From the cell containing the given text, extract its center point as (X, Y) coordinate. 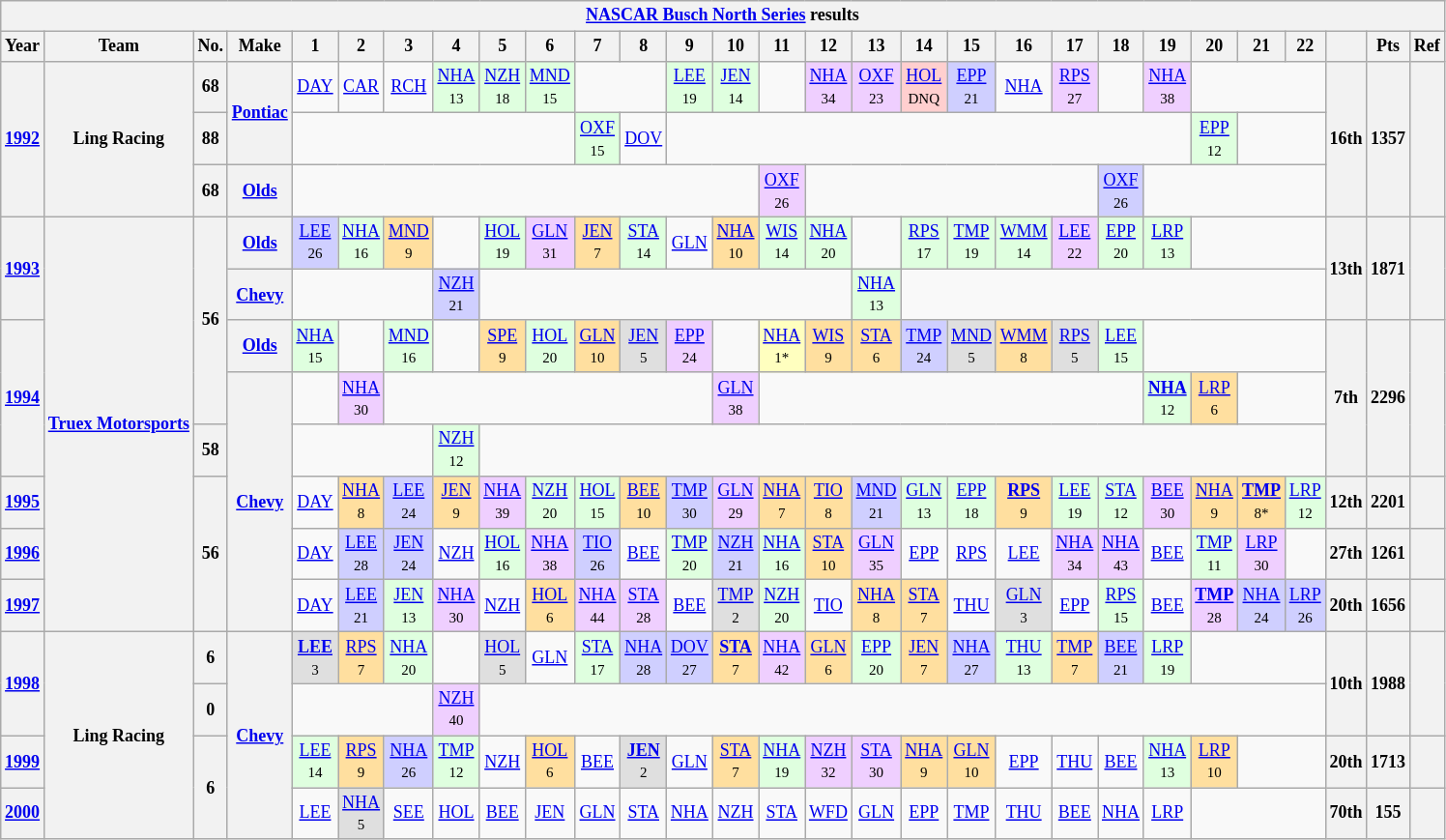
88 (211, 139)
22 (1305, 46)
TMP 8* (1262, 502)
1871 (1388, 269)
TMP 12 (456, 762)
TMP 7 (1075, 657)
RPS 15 (1121, 606)
TIO (829, 606)
BEE 10 (644, 502)
2296 (1388, 398)
LRP 12 (1305, 502)
GLN 31 (549, 243)
EPP 12 (1214, 139)
NHA 7 (782, 502)
JEN (549, 813)
LRP 13 (1168, 243)
TMP 24 (924, 346)
WMM 8 (1024, 346)
HOL 16 (503, 554)
NHA 24 (1262, 606)
NZH 40 (456, 710)
4 (456, 46)
14 (924, 46)
TMP 28 (1214, 606)
JEN 9 (456, 502)
TIO 8 (829, 502)
GLN 35 (876, 554)
15 (972, 46)
NHA 12 (1168, 398)
GLN 38 (736, 398)
OXF 23 (876, 87)
LEE 26 (315, 243)
HOL DNQ (924, 87)
1713 (1388, 762)
WMM 14 (1024, 243)
NASCAR Busch North Series results (723, 15)
NZH 32 (829, 762)
SEE (408, 813)
1656 (1388, 606)
HOL 20 (549, 346)
2201 (1388, 502)
STA 17 (597, 657)
EPP 18 (972, 502)
STA 14 (644, 243)
NZH 18 (503, 87)
9 (690, 46)
LEE 3 (315, 657)
STA 12 (1121, 502)
Team (118, 46)
RPS 17 (924, 243)
18 (1121, 46)
1998 (23, 682)
NHA 43 (1121, 554)
NHA 39 (503, 502)
NHA 19 (782, 762)
GLN 29 (736, 502)
TMP 19 (972, 243)
13th (1345, 269)
Pts (1388, 46)
1357 (1388, 139)
No. (211, 46)
STA 28 (644, 606)
1992 (23, 139)
12 (829, 46)
19 (1168, 46)
LEE 15 (1121, 346)
TMP (972, 813)
JEN 13 (408, 606)
RCH (408, 87)
LRP 6 (1214, 398)
NHA 44 (597, 606)
MND 9 (408, 243)
GLN 6 (829, 657)
NHA 1* (782, 346)
17 (1075, 46)
8 (644, 46)
LRP 26 (1305, 606)
TMP 20 (690, 554)
Pontiac (259, 112)
20 (1214, 46)
11 (782, 46)
DOV (644, 139)
BEE 21 (1121, 657)
THU 13 (1024, 657)
MND 16 (408, 346)
HOL 15 (597, 502)
EPP 21 (972, 87)
10 (736, 46)
HOL 19 (503, 243)
7 (597, 46)
TMP 30 (690, 502)
16th (1345, 139)
Ref (1427, 46)
HOL 5 (503, 657)
0 (211, 710)
MND 5 (972, 346)
NZH 12 (456, 450)
1995 (23, 502)
LRP 19 (1168, 657)
16 (1024, 46)
Make (259, 46)
STA 6 (876, 346)
58 (211, 450)
7th (1345, 398)
MND 21 (876, 502)
1988 (1388, 682)
1261 (1388, 554)
1 (315, 46)
LRP (1168, 813)
RPS 7 (361, 657)
WFD (829, 813)
70th (1345, 813)
1999 (23, 762)
13 (876, 46)
LEE 28 (361, 554)
RPS (972, 554)
RPS 5 (1075, 346)
GLN 3 (1024, 606)
NHA 15 (315, 346)
LRP 30 (1262, 554)
OXF 15 (597, 139)
21 (1262, 46)
Truex Motorsports (118, 423)
155 (1388, 813)
2 (361, 46)
JEN 5 (644, 346)
5 (503, 46)
STA 30 (876, 762)
NHA 42 (782, 657)
WIS 9 (829, 346)
JEN 24 (408, 554)
RPS 27 (1075, 87)
Year (23, 46)
HOL (456, 813)
12th (1345, 502)
LEE 14 (315, 762)
NHA 5 (361, 813)
1993 (23, 269)
27th (1345, 554)
CAR (361, 87)
MND 15 (549, 87)
BEE 30 (1168, 502)
LRP 10 (1214, 762)
EPP 24 (690, 346)
1996 (23, 554)
STA 10 (829, 554)
3 (408, 46)
NHA 10 (736, 243)
2000 (23, 813)
GLN 13 (924, 502)
SPE 9 (503, 346)
1994 (23, 398)
TMP 2 (736, 606)
DOV 27 (690, 657)
NHA 27 (972, 657)
JEN 2 (644, 762)
LEE 21 (361, 606)
1997 (23, 606)
NHA 26 (408, 762)
10th (1345, 682)
TMP 11 (1214, 554)
TIO 26 (597, 554)
LEE 24 (408, 502)
JEN 14 (736, 87)
LEE 22 (1075, 243)
NHA 28 (644, 657)
WIS 14 (782, 243)
